Find where the given text appears and provide that cell's center as [x, y] coordinate. 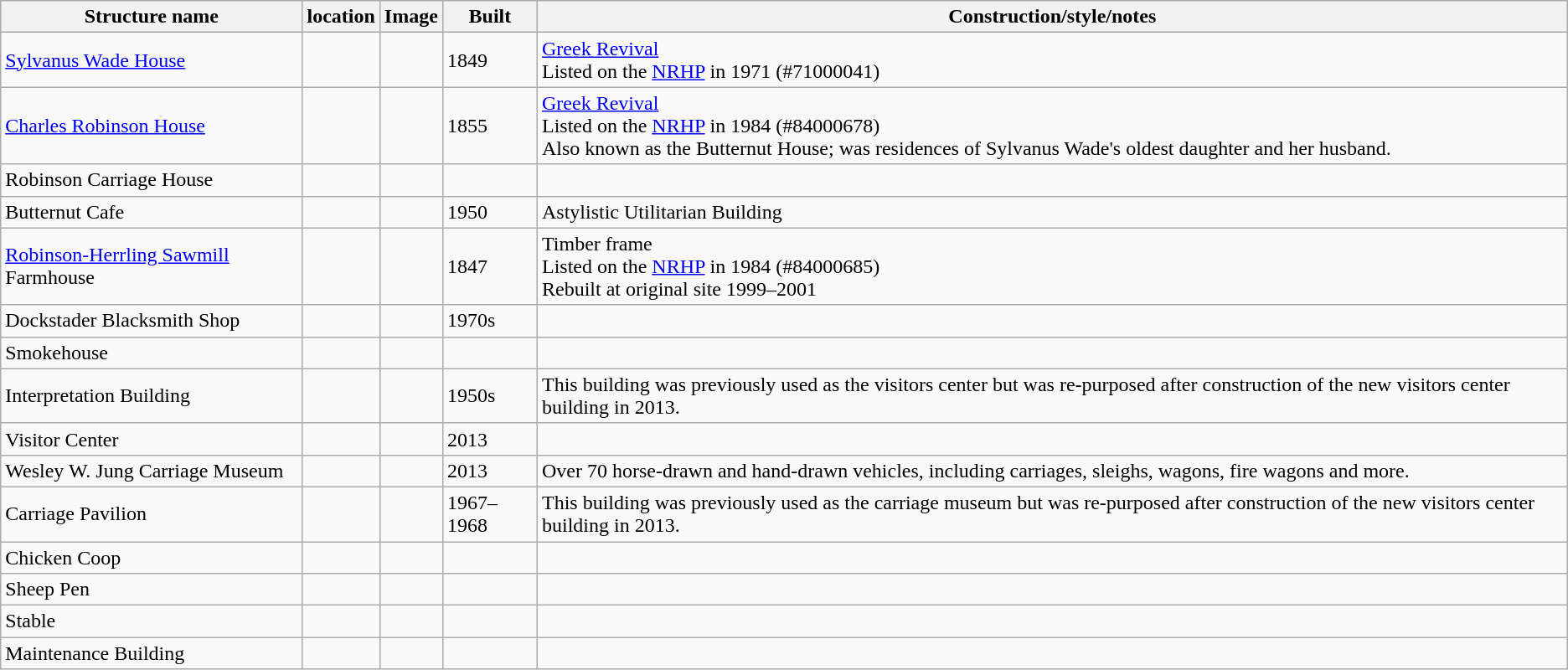
Maintenance Building [152, 653]
Astylistic Utilitarian Building [1052, 212]
Timber frameListed on the NRHP in 1984 (#84000685)Rebuilt at original site 1999–2001 [1052, 266]
Butternut Cafe [152, 212]
Construction/style/notes [1052, 17]
1849 [489, 60]
Over 70 horse-drawn and hand-drawn vehicles, including carriages, sleighs, wagons, fire wagons and more. [1052, 471]
Stable [152, 621]
Robinson Carriage House [152, 180]
1950 [489, 212]
Dockstader Blacksmith Shop [152, 321]
Sylvanus Wade House [152, 60]
Carriage Pavilion [152, 514]
Visitor Center [152, 439]
1847 [489, 266]
Charles Robinson House [152, 126]
Structure name [152, 17]
Greek RevivalListed on the NRHP in 1971 (#71000041) [1052, 60]
Robinson-Herrling Sawmill Farmhouse [152, 266]
Wesley W. Jung Carriage Museum [152, 471]
Smokehouse [152, 353]
Sheep Pen [152, 590]
Image [410, 17]
This building was previously used as the carriage museum but was re-purposed after construction of the new visitors center building in 2013. [1052, 514]
1855 [489, 126]
1950s [489, 395]
1970s [489, 321]
Interpretation Building [152, 395]
Chicken Coop [152, 557]
location [341, 17]
Built [489, 17]
This building was previously used as the visitors center but was re-purposed after construction of the new visitors center building in 2013. [1052, 395]
1967–1968 [489, 514]
